For the text-containing cell, return its midpoint in (X, Y) coordinate format. 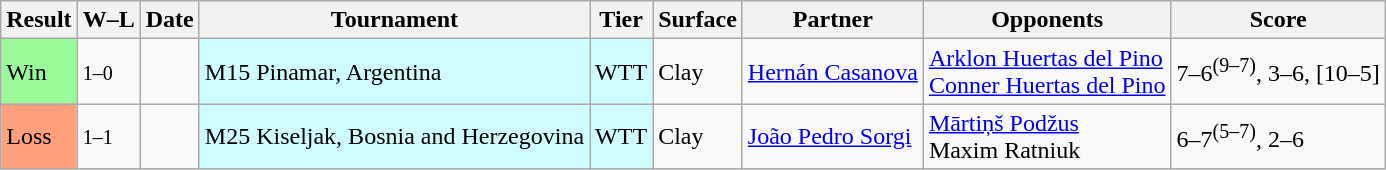
Tier (622, 20)
Result (39, 20)
Tournament (394, 20)
Hernán Casanova (832, 72)
Score (1278, 20)
W–L (108, 20)
Partner (832, 20)
M15 Pinamar, Argentina (394, 72)
Loss (39, 136)
1–1 (108, 136)
7–6(9–7), 3–6, [10–5] (1278, 72)
Surface (698, 20)
Win (39, 72)
Date (170, 20)
Opponents (1047, 20)
6–7(5–7), 2–6 (1278, 136)
M25 Kiseljak, Bosnia and Herzegovina (394, 136)
Mārtiņš Podžus Maxim Ratniuk (1047, 136)
Arklon Huertas del Pino Conner Huertas del Pino (1047, 72)
João Pedro Sorgi (832, 136)
1–0 (108, 72)
